Locate the cell with the specified text and output its [X, Y] center coordinate. 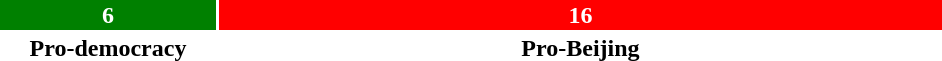
6 [108, 15]
16 [580, 15]
